Search for the cell housing the specified text and yield its (X, Y) center coordinate. 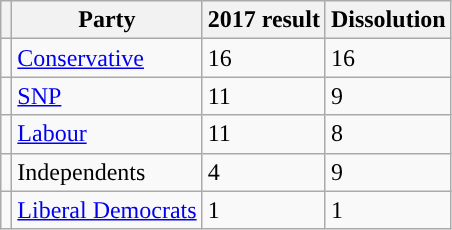
2017 result (264, 20)
Liberal Democrats (107, 210)
Party (107, 20)
Independents (107, 172)
8 (388, 134)
Conservative (107, 58)
4 (264, 172)
SNP (107, 96)
Labour (107, 134)
Dissolution (388, 20)
